Determine the [x, y] coordinate at the center of the cell enclosing the given text.  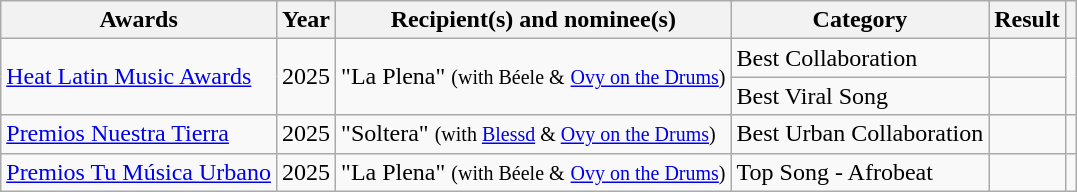
Recipient(s) and nominee(s) [534, 20]
Premios Tu Música Urbano [139, 172]
Best Collaboration [860, 58]
Awards [139, 20]
Result [1027, 20]
Best Urban Collaboration [860, 134]
Premios Nuestra Tierra [139, 134]
Year [306, 20]
Heat Latin Music Awards [139, 77]
Top Song - Afrobeat [860, 172]
Category [860, 20]
"Soltera" (with Blessd & Ovy on the Drums) [534, 134]
Best Viral Song [860, 96]
